Capture the cell that displays the provided text and extract its (x, y) central coordinate. 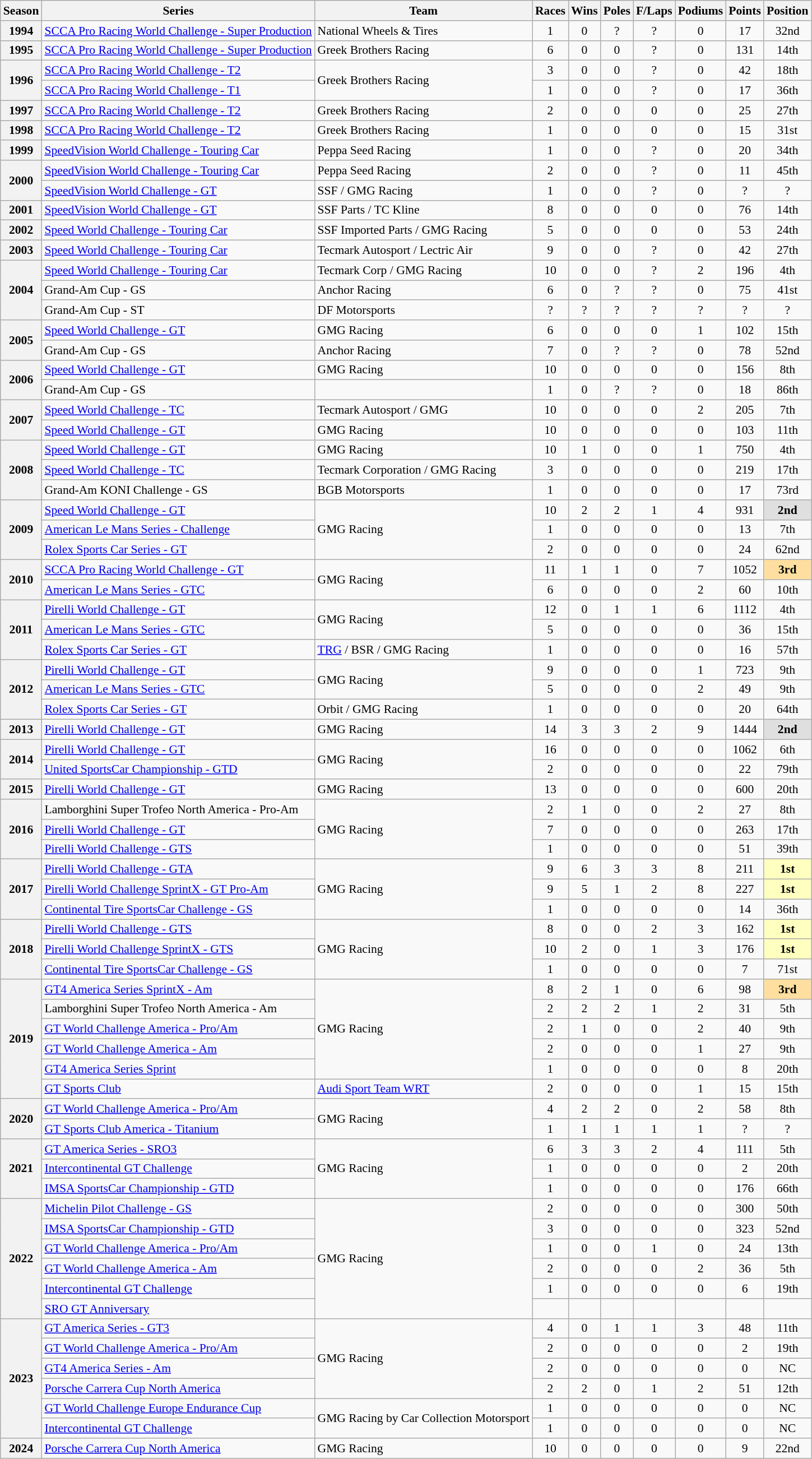
GT America Series - SRO3 (178, 1149)
2016 (21, 830)
323 (745, 1229)
40 (745, 1029)
2023 (21, 1378)
76 (745, 210)
2003 (21, 251)
2006 (21, 380)
62nd (787, 550)
GT4 America Series SprintX - Am (178, 989)
Podiums (700, 11)
SCCA Pro Racing World Challenge - T1 (178, 91)
53 (745, 230)
SSF Parts / TC Kline (424, 210)
Tecmark Autosport / GMG (424, 410)
79th (787, 770)
Michelin Pilot Challenge - GS (178, 1209)
219 (745, 470)
1997 (21, 110)
41st (787, 290)
22 (745, 770)
SSF / GMG Racing (424, 191)
45th (787, 170)
2013 (21, 730)
2020 (21, 1119)
98 (745, 989)
32nd (787, 31)
34th (787, 151)
Lamborghini Super Trofeo North America - Am (178, 1009)
2007 (21, 420)
25 (745, 110)
Orbit / GMG Racing (424, 710)
2001 (21, 210)
2008 (21, 470)
DF Motorsports (424, 311)
2009 (21, 530)
TRG / BSR / GMG Racing (424, 650)
Position (787, 11)
2010 (21, 580)
2018 (21, 949)
1995 (21, 50)
39th (787, 849)
United SportsCar Championship - GTD (178, 770)
227 (745, 890)
18 (745, 390)
Tecmark Corp / GMG Racing (424, 270)
Series (178, 11)
Pirelli World Challenge SprintX - GTS (178, 949)
2012 (21, 689)
600 (745, 790)
2005 (21, 340)
300 (745, 1209)
SSF Imported Parts / GMG Racing (424, 230)
12th (787, 1388)
Tecmark Autosport / Lectric Air (424, 251)
31 (745, 1009)
GT World Challenge Europe Endurance Cup (178, 1409)
Lamborghini Super Trofeo North America - Pro-Am (178, 809)
Grand-Am Cup - ST (178, 311)
263 (745, 830)
National Wheels & Tires (424, 31)
Season (21, 11)
18th (787, 71)
2011 (21, 630)
2017 (21, 889)
111 (745, 1149)
2021 (21, 1169)
162 (745, 929)
750 (745, 450)
1994 (21, 31)
48 (745, 1328)
78 (745, 350)
71st (787, 969)
2015 (21, 790)
GMG Racing by Car Collection Motorsport (424, 1418)
GT4 America Series - Am (178, 1369)
75 (745, 290)
196 (745, 270)
60 (745, 590)
13th (787, 1249)
10th (787, 590)
2019 (21, 1039)
723 (745, 670)
66th (787, 1189)
2022 (21, 1259)
49 (745, 689)
58 (745, 1109)
57th (787, 650)
1112 (745, 610)
22nd (787, 1448)
205 (745, 410)
2004 (21, 290)
131 (745, 50)
GT America Series - GT3 (178, 1328)
1444 (745, 730)
156 (745, 370)
50th (787, 1209)
American Le Mans Series - Challenge (178, 530)
1998 (21, 131)
2014 (21, 759)
BGB Motorsports (424, 490)
1996 (21, 81)
1999 (21, 151)
6th (787, 749)
Pirelli World Challenge - GTA (178, 869)
Grand-Am KONI Challenge - GS (178, 490)
Audi Sport Team WRT (424, 1089)
GT4 America Series Sprint (178, 1069)
SCCA Pro Racing World Challenge - GT (178, 570)
2024 (21, 1448)
86th (787, 390)
64th (787, 710)
2002 (21, 230)
102 (745, 330)
2000 (21, 180)
103 (745, 430)
24th (787, 230)
1062 (745, 749)
931 (745, 510)
Points (745, 11)
F/Laps (655, 11)
Tecmark Corporation / GMG Racing (424, 470)
Races (550, 11)
GT Sports Club America - Titanium (178, 1129)
Wins (584, 11)
SRO GT Anniversary (178, 1309)
1052 (745, 570)
Team (424, 11)
211 (745, 869)
Pirelli World Challenge SprintX - GT Pro-Am (178, 890)
Poles (617, 11)
12 (550, 610)
31st (787, 131)
73rd (787, 490)
GT Sports Club (178, 1089)
